From the cell containing the given text, extract its center point as [X, Y] coordinate. 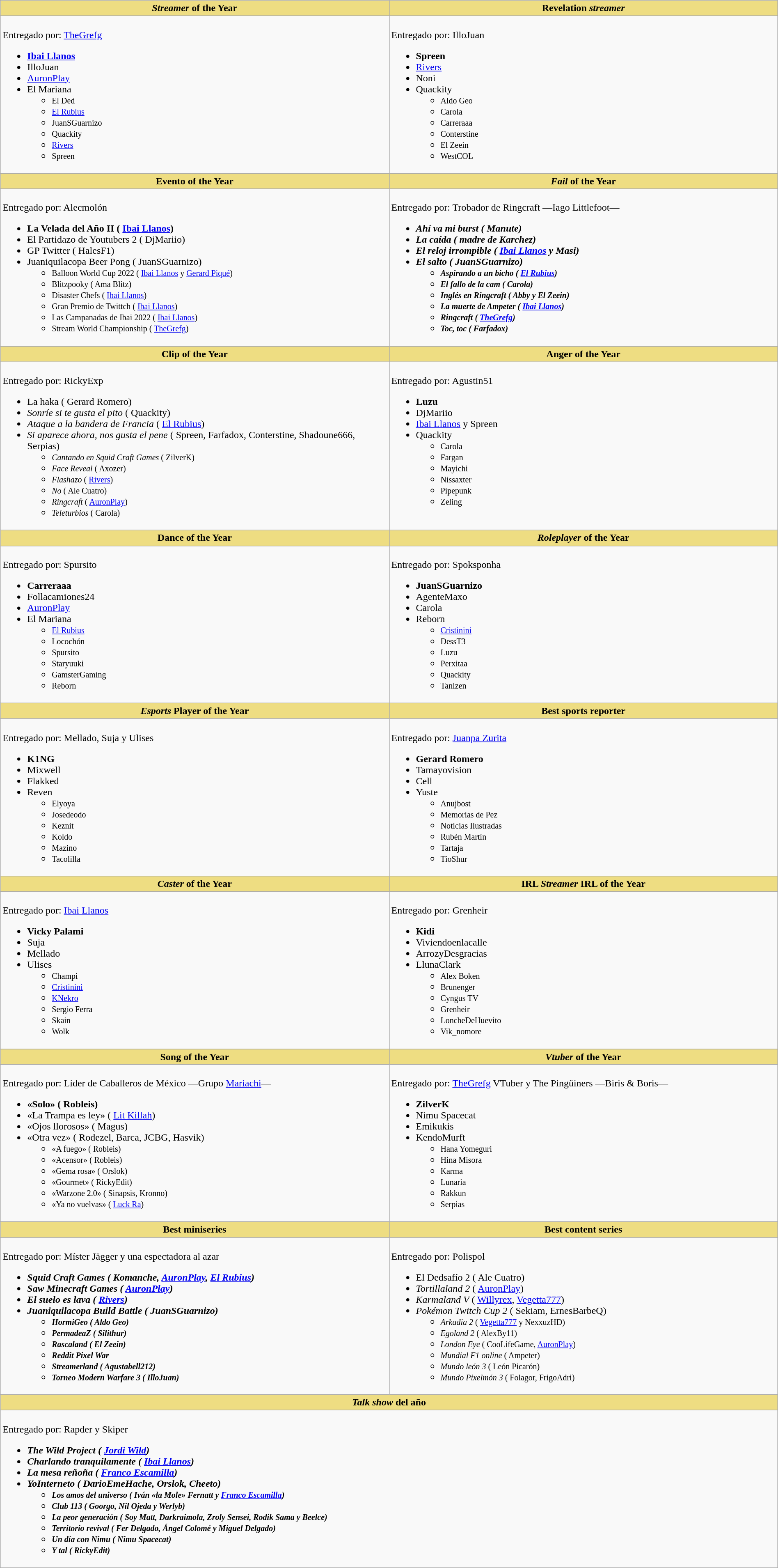
Caster of the Year [194, 884]
Talk show del año [389, 1403]
Entregado por: Grenheir Kidi Viviendoenlacalle ArrozyDesgracias LlunaClark Alex Boken Brunenger Cyngus TV Grenheir LoncheDeHuevito Vik_nomore [583, 970]
Best sports reporter [583, 711]
Entregado por: Agustin51 Luzu DjMariio Ibai Llanos y Spreen Quackity Carola Fargan Mayichi Nissaxter Pipepunk Zeling [583, 446]
Fail of the Year [583, 181]
Streamer of the Year [194, 8]
Dance of the Year [194, 538]
Entregado por: TheGrefg Ibai Llanos IlloJuan AuronPlay El Mariana El Ded El Rubius JuanSGuarnizo Quackity Rivers Spreen [194, 94]
Vtuber of the Year [583, 1056]
Best content series [583, 1230]
Entregado por: Spoksponha JuanSGuarnizo AgenteMaxo Carola Reborn Cristinini DessT3 Luzu Perxitaa Quackity Tanizen [583, 624]
Clip of the Year [194, 354]
Evento of the Year [194, 181]
Best miniseries [194, 1230]
Anger of the Year [583, 354]
Song of the Year [194, 1056]
IRL Streamer IRL of the Year [583, 884]
Entregado por: Juanpa Zurita Gerard Romero Tamayovision Cell Yuste Anujbost Memorias de Pez Noticias Ilustradas Rubén Martín Tartaja TioShur [583, 797]
Entregado por: Mellado, Suja y Ulises K1NG Mixwell Flakked Reven Elyoya Josedeodo Keznit Koldo Mazino Tacolilla [194, 797]
Entregado por: Spursito Carreraaa Follacamiones24 AuronPlay El Mariana El Rubius Locochón Spursito Staryuuki GamsterGaming Reborn [194, 624]
Esports Player of the Year [194, 711]
Roleplayer of the Year [583, 538]
Revelation streamer [583, 8]
Entregado por: Ibai Llanos Vicky Palami Suja Mellado Ulises Champi Cristinini KNekro Sergio Ferra Skain Wolk [194, 970]
Entregado por: IlloJuan Spreen Rivers Noni Quackity Aldo Geo Carola Carreraaa Conterstine El Zeein WestCOL [583, 94]
